Extract the (X, Y) coordinate from the center of the cell holding the provided text.  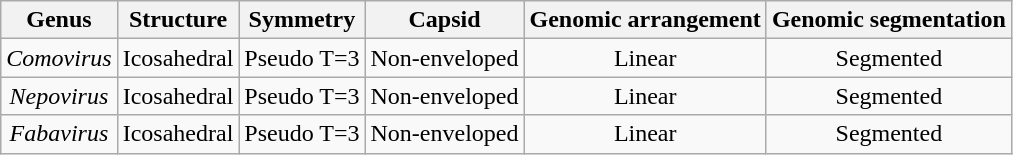
Structure (178, 20)
Fabavirus (59, 134)
Genus (59, 20)
Genomic segmentation (888, 20)
Symmetry (302, 20)
Capsid (444, 20)
Nepovirus (59, 96)
Genomic arrangement (645, 20)
Comovirus (59, 58)
